Identify which cell holds the provided text, then report its [x, y] central coordinate. 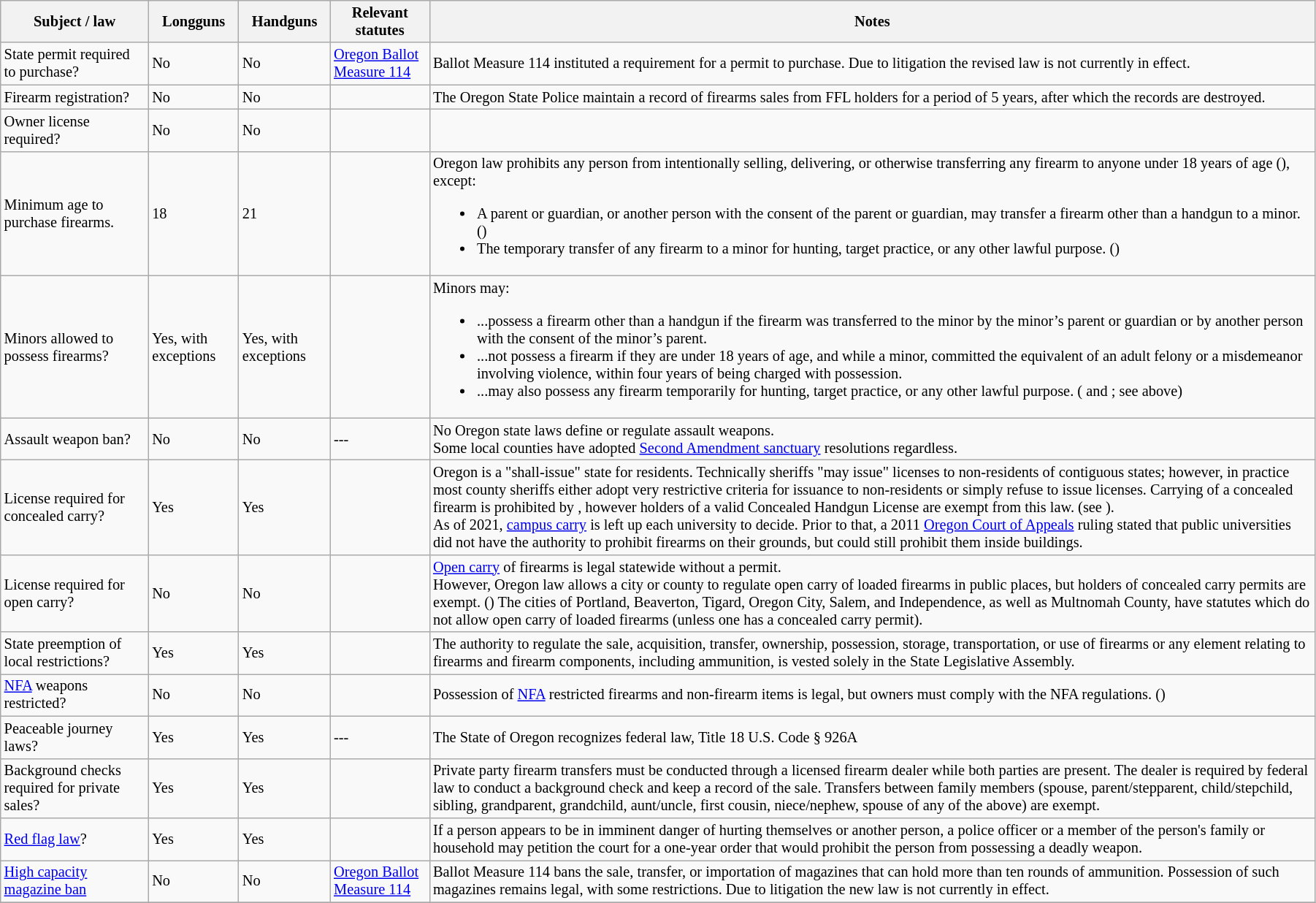
Red flag law? [74, 839]
Ballot Measure 114 instituted a requirement for a permit to purchase. Due to litigation the revised law is not currently in effect. [872, 64]
License required for open carry? [74, 593]
State permit required to purchase? [74, 64]
Peaceable journey laws? [74, 737]
No Oregon state laws define or regulate assault weapons.Some local counties have adopted Second Amendment sanctuary resolutions regardless. [872, 439]
High capacity magazine ban [74, 881]
Longguns [194, 21]
Minimum age to purchase firearms. [74, 213]
Possession of NFA restricted firearms and non-firearm items is legal, but owners must comply with the NFA regulations. () [872, 695]
State preemption of local restrictions? [74, 653]
The Oregon State Police maintain a record of firearms sales from FFL holders for a period of 5 years, after which the records are destroyed. [872, 97]
Handguns [285, 21]
21 [285, 213]
Relevant statutes [380, 21]
Notes [872, 21]
Minors allowed to possess firearms? [74, 346]
Assault weapon ban? [74, 439]
The State of Oregon recognizes federal law, Title 18 U.S. Code § 926A [872, 737]
License required for concealed carry? [74, 508]
Subject / law [74, 21]
NFA weapons restricted? [74, 695]
18 [194, 213]
Background checks required for private sales? [74, 788]
Owner license required? [74, 130]
Firearm registration? [74, 97]
